Find where the given text appears and provide that cell's center as [x, y] coordinate. 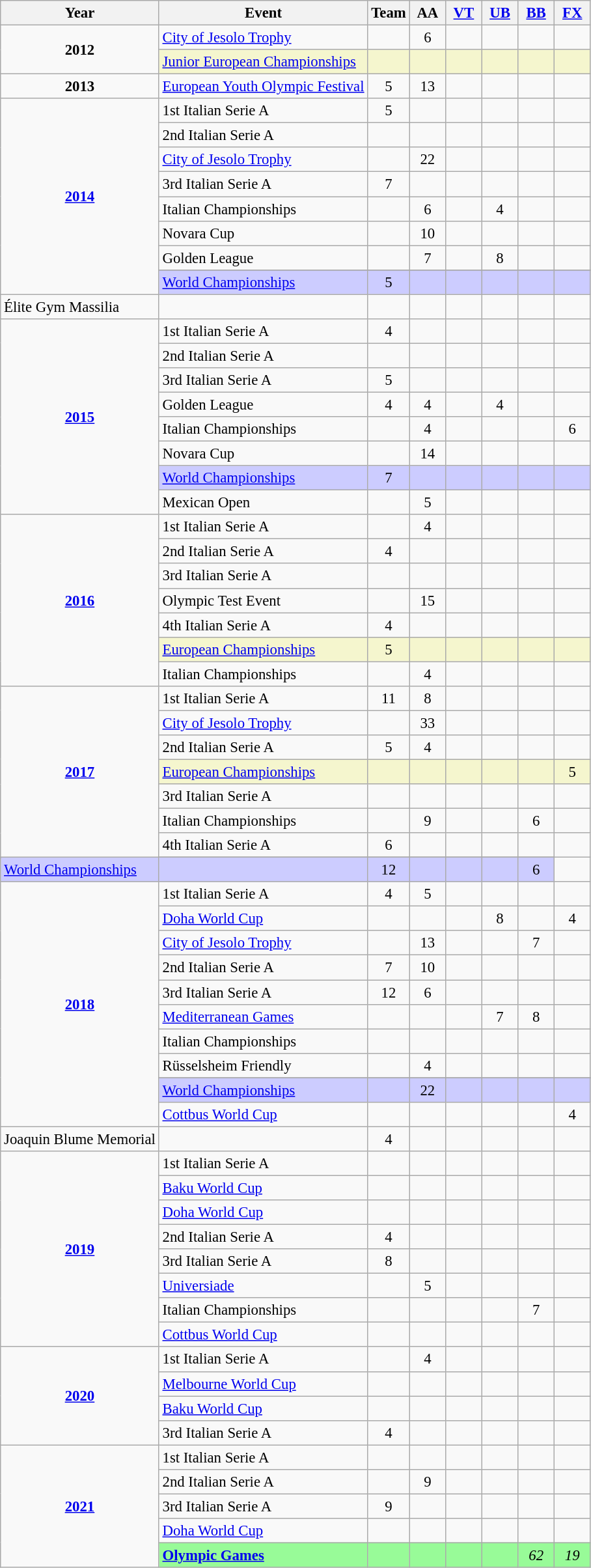
2016 [79, 600]
2018 [79, 1004]
AA [428, 13]
2019 [79, 1249]
Melbourne World Cup [263, 1384]
Olympic Games [263, 1555]
2020 [79, 1396]
Junior European Championships [263, 62]
Mexican Open [263, 503]
2017 [79, 772]
62 [536, 1555]
Year [79, 13]
FX [572, 13]
2013 [79, 87]
Team [389, 13]
UB [500, 13]
BB [536, 13]
Joaquin Blume Memorial [79, 1139]
14 [428, 454]
15 [428, 600]
Élite Gym Massilia [79, 307]
2012 [79, 49]
Mediterranean Games [263, 1016]
33 [428, 723]
2014 [79, 197]
11 [389, 699]
Olympic Test Event [263, 600]
Event [263, 13]
19 [572, 1555]
VT [464, 13]
Rüsselsheim Friendly [263, 1065]
European Youth Olympic Festival [263, 87]
2015 [79, 417]
Universiade [263, 1286]
2021 [79, 1506]
